Determine the [x, y] coordinate at the center of the cell enclosing the given text.  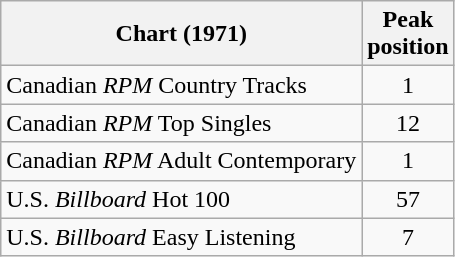
7 [408, 237]
U.S. Billboard Easy Listening [182, 237]
Canadian RPM Country Tracks [182, 85]
U.S. Billboard Hot 100 [182, 199]
Chart (1971) [182, 34]
Peakposition [408, 34]
12 [408, 123]
Canadian RPM Top Singles [182, 123]
Canadian RPM Adult Contemporary [182, 161]
57 [408, 199]
